From the cell containing the given text, extract its center point as (x, y) coordinate. 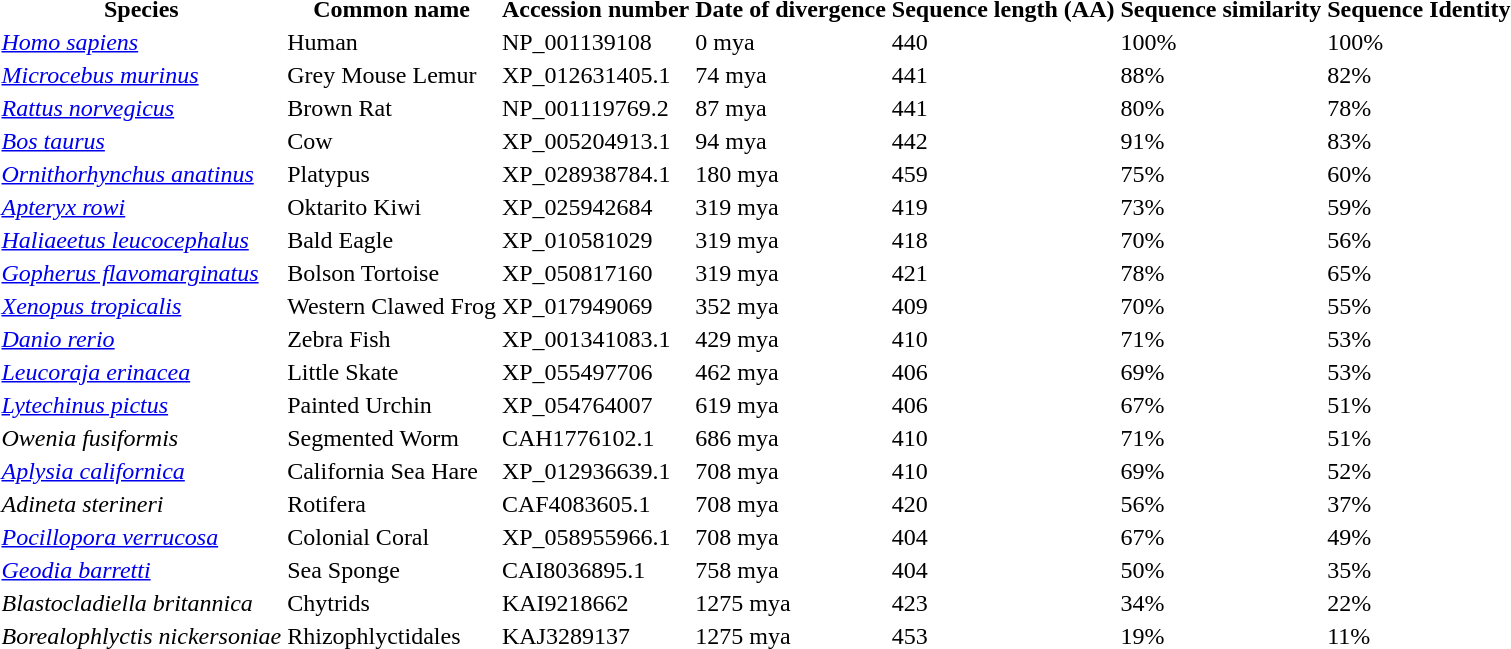
Platypus (392, 174)
Oktarito Kiwi (392, 207)
XP_028938784.1 (595, 174)
Chytrids (392, 603)
94 mya (791, 141)
XP_001341083.1 (595, 339)
Lytechinus pictus (142, 405)
419 (1003, 207)
Grey Mouse Lemur (392, 75)
758 mya (791, 570)
XP_054764007 (595, 405)
Ornithorhynchus anatinus (142, 174)
619 mya (791, 405)
180 mya (791, 174)
Cow (392, 141)
420 (1003, 504)
78% (1221, 273)
XP_025942684 (595, 207)
XP_055497706 (595, 372)
Zebra Fish (392, 339)
Bald Eagle (392, 240)
California Sea Hare (392, 471)
73% (1221, 207)
Gopherus flavomarginatus (142, 273)
421 (1003, 273)
352 mya (791, 306)
Leucoraja erinacea (142, 372)
442 (1003, 141)
686 mya (791, 438)
Western Clawed Frog (392, 306)
423 (1003, 603)
XP_012631405.1 (595, 75)
Aplysia californica (142, 471)
Geodia barretti (142, 570)
Segmented Worm (392, 438)
XP_005204913.1 (595, 141)
34% (1221, 603)
409 (1003, 306)
Bolson Tortoise (392, 273)
418 (1003, 240)
56% (1221, 504)
Pocillopora verrucosa (142, 537)
Owenia fusiformis (142, 438)
XP_050817160 (595, 273)
Homo sapiens (142, 42)
0 mya (791, 42)
CAF4083605.1 (595, 504)
88% (1221, 75)
462 mya (791, 372)
Adineta sterineri (142, 504)
440 (1003, 42)
91% (1221, 141)
Apteryx rowi (142, 207)
459 (1003, 174)
429 mya (791, 339)
Xenopus tropicalis (142, 306)
74 mya (791, 75)
Sea Sponge (392, 570)
50% (1221, 570)
Danio rerio (142, 339)
Colonial Coral (392, 537)
XP_010581029 (595, 240)
Rattus norvegicus (142, 108)
CAH1776102.1 (595, 438)
NP_001139108 (595, 42)
Microcebus murinus (142, 75)
80% (1221, 108)
Painted Urchin (392, 405)
87 mya (791, 108)
1275 mya (791, 603)
100% (1221, 42)
Rotifera (392, 504)
75% (1221, 174)
XP_012936639.1 (595, 471)
XP_058955966.1 (595, 537)
CAI8036895.1 (595, 570)
Haliaeetus leucocephalus (142, 240)
XP_017949069 (595, 306)
Human (392, 42)
Bos taurus (142, 141)
Blastocladiella britannica (142, 603)
Brown Rat (392, 108)
NP_001119769.2 (595, 108)
Little Skate (392, 372)
KAI9218662 (595, 603)
